For the text-containing cell, return its midpoint in (X, Y) coordinate format. 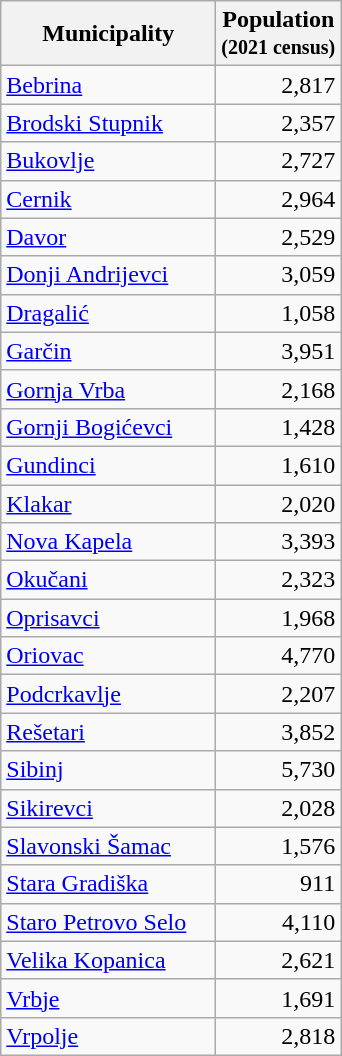
2,621 (278, 960)
Gornja Vrba (108, 389)
Garčin (108, 351)
5,730 (278, 770)
1,968 (278, 618)
Gornji Bogićevci (108, 427)
3,393 (278, 542)
2,818 (278, 1036)
3,852 (278, 732)
Cernik (108, 199)
1,428 (278, 427)
4,770 (278, 656)
1,610 (278, 465)
Dragalić (108, 313)
2,727 (278, 161)
Brodski Stupnik (108, 123)
2,323 (278, 580)
Gundinci (108, 465)
2,028 (278, 808)
Vrpolje (108, 1036)
Vrbje (108, 998)
Slavonski Šamac (108, 846)
Bukovlje (108, 161)
Podcrkavlje (108, 694)
Klakar (108, 503)
2,357 (278, 123)
1,058 (278, 313)
2,964 (278, 199)
Oriovac (108, 656)
2,168 (278, 389)
Donji Andrijevci (108, 275)
Oprisavci (108, 618)
2,020 (278, 503)
Nova Kapela (108, 542)
Bebrina (108, 85)
3,059 (278, 275)
4,110 (278, 922)
1,576 (278, 846)
Okučani (108, 580)
2,817 (278, 85)
Municipality (108, 34)
Rešetari (108, 732)
Population(2021 census) (278, 34)
2,207 (278, 694)
Stara Gradiška (108, 884)
Sibinj (108, 770)
3,951 (278, 351)
Sikirevci (108, 808)
Davor (108, 237)
Velika Kopanica (108, 960)
2,529 (278, 237)
911 (278, 884)
Staro Petrovo Selo (108, 922)
1,691 (278, 998)
